Scan for the cell matching the given text and deliver its (X, Y) coordinate at center. 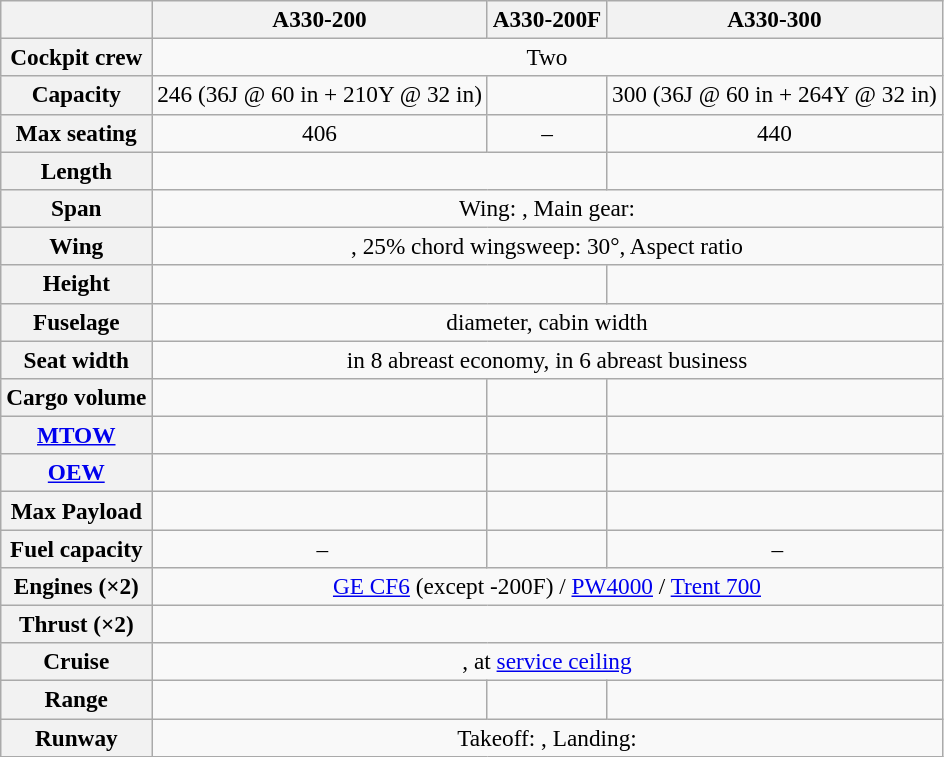
Wing: , Main gear: (547, 208)
diameter, cabin width (547, 322)
Range (76, 699)
Cargo volume (76, 397)
A330-300 (774, 19)
Thrust (×2) (76, 624)
Max seating (76, 133)
GE CF6 (except -200F) / PW4000 / Trent 700 (547, 586)
300 (36J @ 60 in + 264Y @ 32 in) (774, 95)
Max Payload (76, 510)
MTOW (76, 435)
Seat width (76, 359)
Wing (76, 246)
Fuselage (76, 322)
406 (320, 133)
A330-200 (320, 19)
, at service ceiling (547, 662)
Runway (76, 737)
Capacity (76, 95)
Takeoff: , Landing: (547, 737)
Cockpit crew (76, 57)
440 (774, 133)
Fuel capacity (76, 548)
Span (76, 208)
A330-200F (546, 19)
Height (76, 284)
OEW (76, 473)
Length (76, 170)
Cruise (76, 662)
, 25% chord wingsweep: 30°, Aspect ratio (547, 246)
Two (547, 57)
Engines (×2) (76, 586)
246 (36J @ 60 in + 210Y @ 32 in) (320, 95)
in 8 abreast economy, in 6 abreast business (547, 359)
